Return the [X, Y] coordinate for the center point of the cell that contains the specified text.  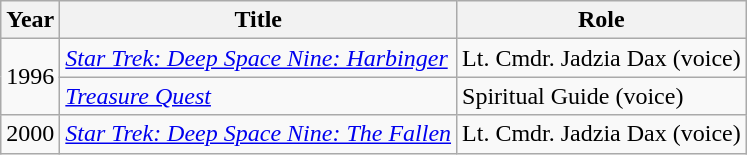
1996 [30, 77]
Treasure Quest [258, 96]
Title [258, 20]
Star Trek: Deep Space Nine: Harbinger [258, 58]
Year [30, 20]
Spiritual Guide (voice) [602, 96]
Role [602, 20]
2000 [30, 134]
Star Trek: Deep Space Nine: The Fallen [258, 134]
